Output the (X, Y) coordinate of the center of the cell containing the given text.  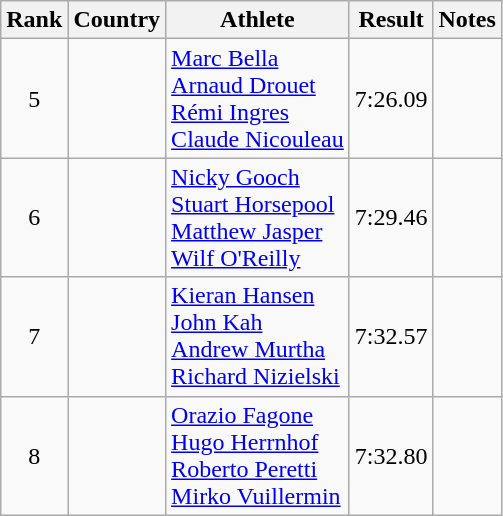
Athlete (258, 20)
6 (34, 218)
7:32.57 (391, 336)
Kieran Hansen John Kah Andrew Murtha Richard Nizielski (258, 336)
Orazio Fagone Hugo Herrnhof Roberto Peretti Mirko Vuillermin (258, 456)
Nicky Gooch Stuart Horsepool Matthew Jasper Wilf O'Reilly (258, 218)
8 (34, 456)
7 (34, 336)
7:29.46 (391, 218)
Result (391, 20)
Country (117, 20)
Marc Bella Arnaud Drouet Rémi Ingres Claude Nicouleau (258, 98)
5 (34, 98)
7:26.09 (391, 98)
Rank (34, 20)
Notes (467, 20)
7:32.80 (391, 456)
